Search for the cell housing the specified text and yield its [X, Y] center coordinate. 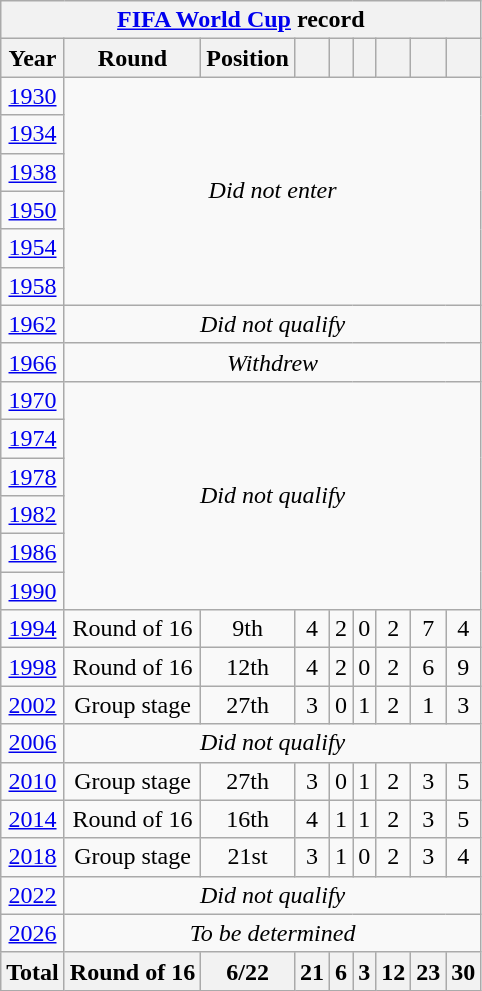
FIFA World Cup record [241, 20]
1994 [33, 629]
9th [248, 629]
6/22 [248, 971]
16th [248, 819]
2018 [33, 857]
2026 [33, 933]
1966 [33, 362]
1962 [33, 324]
1974 [33, 438]
Year [33, 58]
Round [132, 58]
1958 [33, 286]
2022 [33, 895]
9 [464, 667]
2010 [33, 781]
21 [312, 971]
1986 [33, 553]
23 [428, 971]
1978 [33, 477]
2006 [33, 743]
2002 [33, 705]
21st [248, 857]
Withdrew [272, 362]
1950 [33, 210]
12 [394, 971]
Position [248, 58]
Did not enter [272, 191]
1930 [33, 96]
2014 [33, 819]
12th [248, 667]
1982 [33, 515]
1998 [33, 667]
30 [464, 971]
To be determined [272, 933]
1954 [33, 248]
7 [428, 629]
Total [33, 971]
1934 [33, 134]
1990 [33, 591]
1938 [33, 172]
1970 [33, 400]
